Determine the [X, Y] coordinate at the center of the cell enclosing the given text.  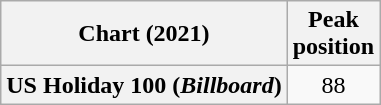
US Holiday 100 (Billboard) [144, 85]
88 [333, 85]
Chart (2021) [144, 34]
Peakposition [333, 34]
